Identify which cell holds the provided text, then report its (X, Y) central coordinate. 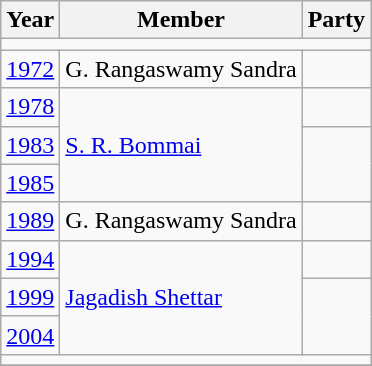
Jagadish Shettar (181, 297)
1972 (30, 69)
Party (336, 20)
1989 (30, 221)
1985 (30, 183)
1999 (30, 297)
Member (181, 20)
1983 (30, 145)
2004 (30, 335)
1978 (30, 107)
Year (30, 20)
S. R. Bommai (181, 145)
1994 (30, 259)
